Find where the given text appears and provide that cell's center as [x, y] coordinate. 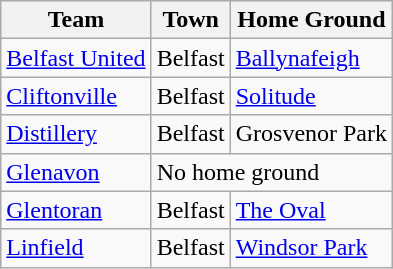
Solitude [311, 96]
Belfast United [76, 58]
Town [190, 20]
Windsor Park [311, 248]
Home Ground [311, 20]
Grosvenor Park [311, 134]
Distillery [76, 134]
Glenavon [76, 172]
Ballynafeigh [311, 58]
Linfield [76, 248]
Team [76, 20]
Glentoran [76, 210]
The Oval [311, 210]
Cliftonville [76, 96]
No home ground [272, 172]
